For the text-containing cell, return its midpoint in [x, y] coordinate format. 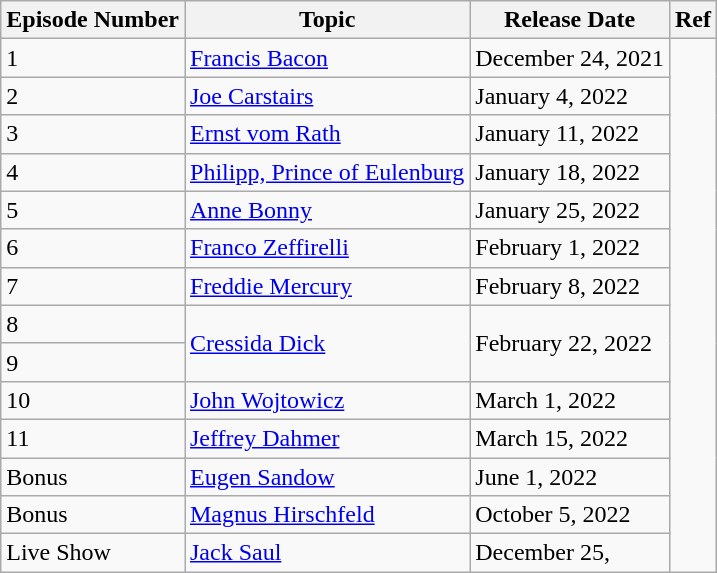
3 [93, 134]
January 4, 2022 [570, 96]
10 [93, 400]
9 [93, 362]
Joe Carstairs [326, 96]
Cressida Dick [326, 343]
5 [93, 210]
Eugen Sandow [326, 477]
February 8, 2022 [570, 286]
March 1, 2022 [570, 400]
Jack Saul [326, 553]
8 [93, 324]
June 1, 2022 [570, 477]
Anne Bonny [326, 210]
October 5, 2022 [570, 515]
January 18, 2022 [570, 172]
Live Show [93, 553]
Ref [692, 20]
January 25, 2022 [570, 210]
Topic [326, 20]
4 [93, 172]
February 1, 2022 [570, 248]
1 [93, 58]
6 [93, 248]
Episode Number [93, 20]
Francis Bacon [326, 58]
11 [93, 438]
January 11, 2022 [570, 134]
Ernst vom Rath [326, 134]
December 25, [570, 553]
Magnus Hirschfeld [326, 515]
7 [93, 286]
Freddie Mercury [326, 286]
December 24, 2021 [570, 58]
Philipp, Prince of Eulenburg [326, 172]
John Wojtowicz [326, 400]
2 [93, 96]
February 22, 2022 [570, 343]
March 15, 2022 [570, 438]
Release Date [570, 20]
Jeffrey Dahmer [326, 438]
Franco Zeffirelli [326, 248]
